Identify which cell holds the provided text, then report its [x, y] central coordinate. 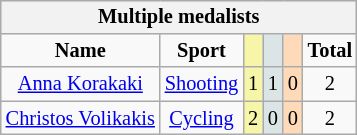
Name [80, 51]
Cycling [202, 118]
Sport [202, 51]
Anna Korakaki [80, 84]
Christos Volikakis [80, 118]
Multiple medalists [179, 17]
Total [330, 51]
Shooting [202, 84]
